Output the (x, y) coordinate of the center of the cell containing the given text.  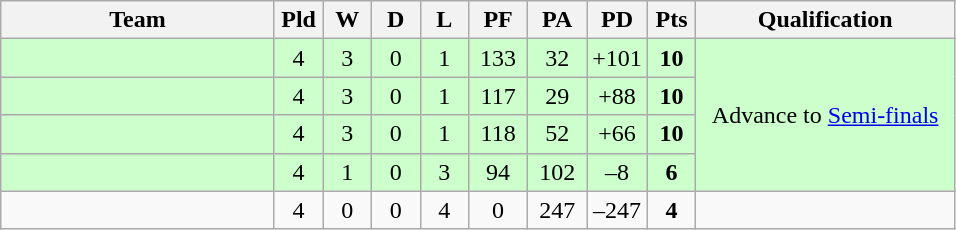
L (444, 20)
32 (558, 58)
PD (618, 20)
Advance to Semi-finals (826, 115)
+66 (618, 134)
W (348, 20)
+101 (618, 58)
94 (498, 172)
PA (558, 20)
6 (672, 172)
PF (498, 20)
+88 (618, 96)
52 (558, 134)
117 (498, 96)
D (396, 20)
118 (498, 134)
Qualification (826, 20)
133 (498, 58)
Pts (672, 20)
247 (558, 210)
Team (138, 20)
29 (558, 96)
–247 (618, 210)
Pld (298, 20)
102 (558, 172)
–8 (618, 172)
